From the cell containing the given text, extract its center point as (X, Y) coordinate. 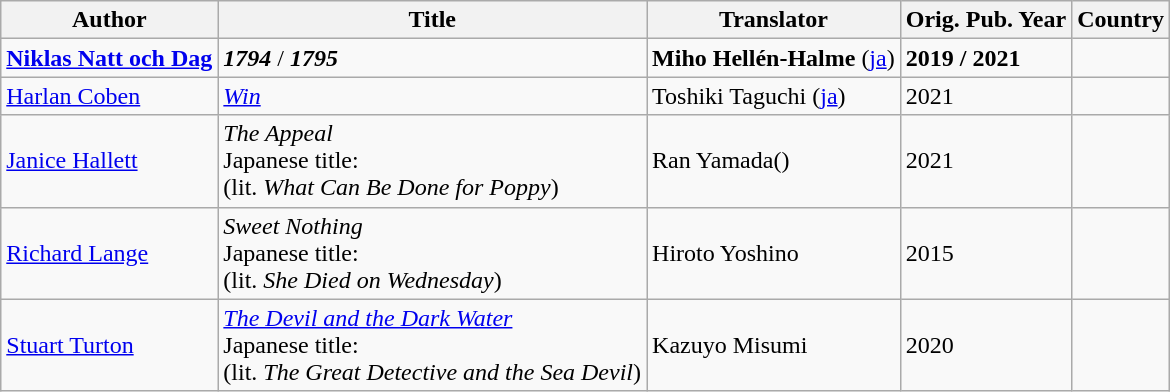
Title (432, 20)
Toshiki Taguchi (ja) (774, 96)
The AppealJapanese title: (lit. What Can Be Done for Poppy) (432, 161)
Janice Hallett (110, 161)
The Devil and the Dark WaterJapanese title: (lit. The Great Detective and the Sea Devil) (432, 345)
Translator (774, 20)
Niklas Natt och Dag (110, 58)
Author (110, 20)
Stuart Turton (110, 345)
Richard Lange (110, 253)
Win (432, 96)
2015 (986, 253)
Ran Yamada() (774, 161)
Orig. Pub. Year (986, 20)
Sweet NothingJapanese title: (lit. She Died on Wednesday) (432, 253)
Country (1121, 20)
2020 (986, 345)
Miho Hellén-Halme (ja) (774, 58)
Harlan Coben (110, 96)
2019 / 2021 (986, 58)
Hiroto Yoshino (774, 253)
Kazuyo Misumi (774, 345)
1794 / 1795 (432, 58)
